Capture the cell that displays the provided text and extract its [x, y] central coordinate. 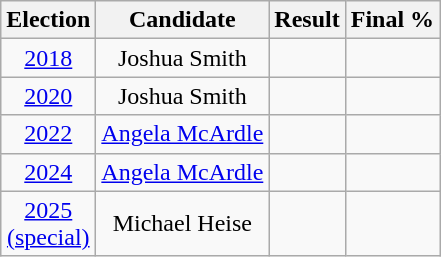
Election [48, 20]
2018 [48, 58]
2022 [48, 134]
2025(special) [48, 224]
Final % [392, 20]
Candidate [182, 20]
Michael Heise [182, 224]
2024 [48, 172]
2020 [48, 96]
Result [307, 20]
